Output the [x, y] coordinate of the center of the cell containing the given text.  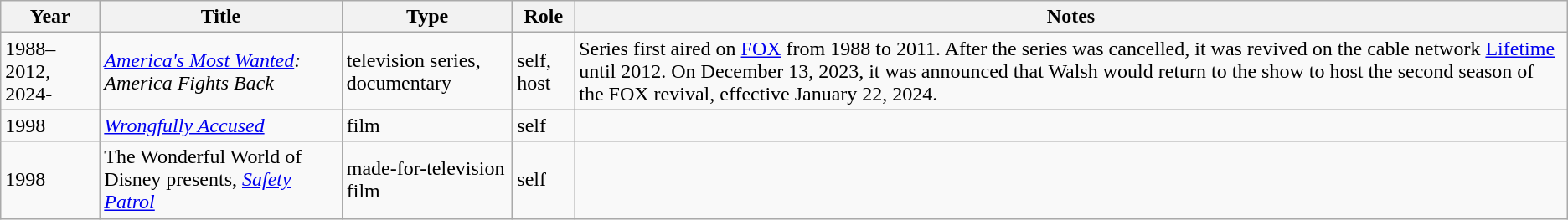
self, host [544, 71]
Year [50, 17]
film [427, 125]
America's Most Wanted: America Fights Back [221, 71]
Role [544, 17]
Wrongfully Accused [221, 125]
Title [221, 17]
television series, documentary [427, 71]
Type [427, 17]
1988–2012, 2024- [50, 71]
Notes [1071, 17]
made-for-television film [427, 180]
The Wonderful World of Disney presents, Safety Patrol [221, 180]
